Return the (x, y) coordinate for the center point of the cell that contains the specified text.  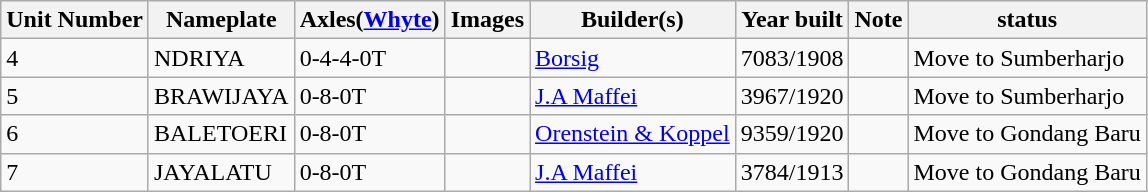
Year built (792, 20)
Builder(s) (633, 20)
3967/1920 (792, 96)
Orenstein & Koppel (633, 134)
Axles(Whyte) (370, 20)
BRAWIJAYA (221, 96)
4 (75, 58)
7 (75, 172)
status (1027, 20)
0-4-4-0T (370, 58)
Unit Number (75, 20)
9359/1920 (792, 134)
Borsig (633, 58)
5 (75, 96)
JAYALATU (221, 172)
Images (487, 20)
Nameplate (221, 20)
BALETOERI (221, 134)
Note (878, 20)
NDRIYA (221, 58)
7083/1908 (792, 58)
6 (75, 134)
3784/1913 (792, 172)
